Provide the [X, Y] coordinate of the cell's center where the given text is located.  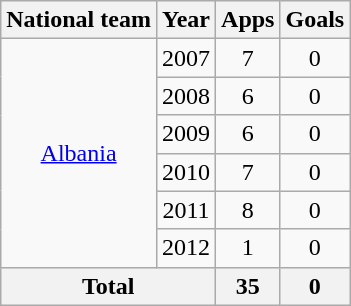
2011 [186, 210]
2012 [186, 248]
Goals [315, 20]
Total [108, 286]
8 [248, 210]
Apps [248, 20]
National team [79, 20]
Albania [79, 153]
Year [186, 20]
2008 [186, 96]
2009 [186, 134]
1 [248, 248]
35 [248, 286]
2007 [186, 58]
2010 [186, 172]
